Output the (X, Y) coordinate of the center of the cell containing the given text.  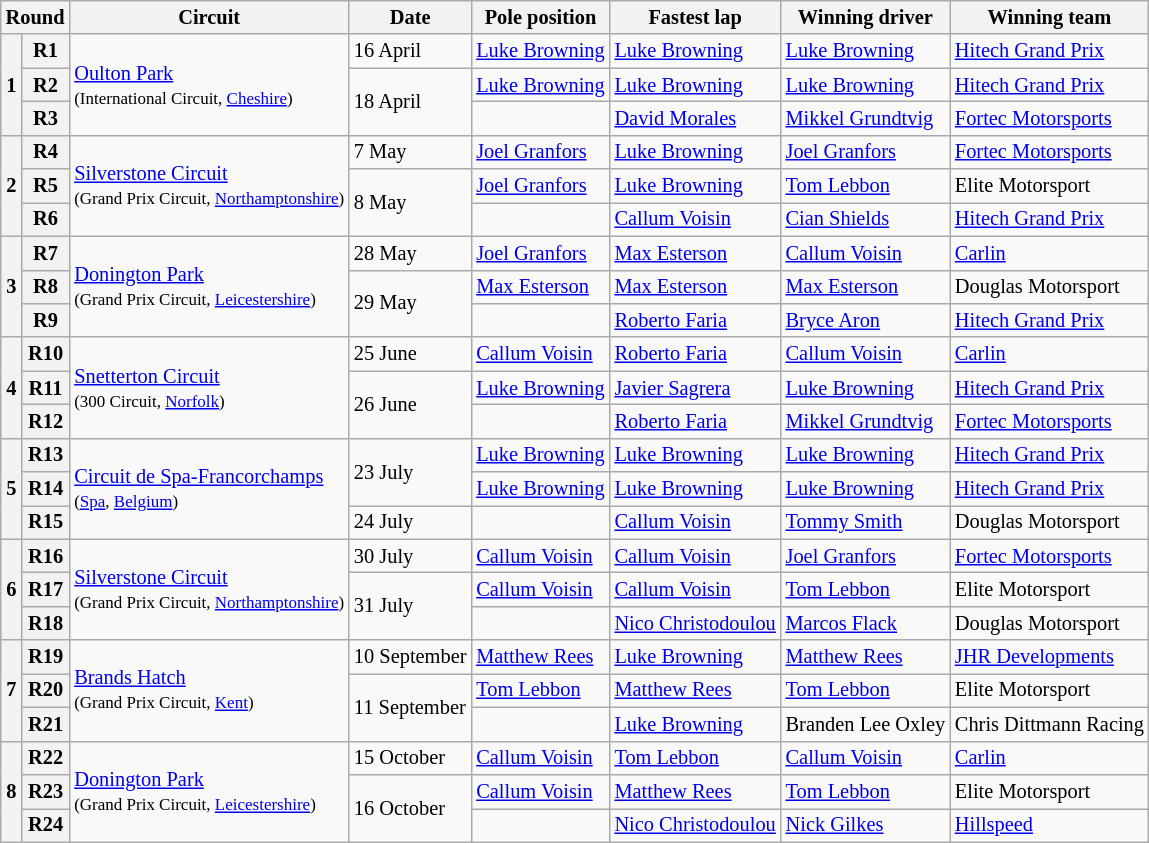
Tommy Smith (866, 522)
R15 (46, 522)
R23 (46, 791)
Bryce Aron (866, 320)
Fastest lap (696, 17)
R22 (46, 758)
R1 (46, 51)
R4 (46, 152)
R17 (46, 589)
Circuit de Spa-Francorchamps(Spa, Belgium) (209, 488)
28 May (410, 253)
31 July (410, 606)
R7 (46, 253)
11 September (410, 706)
24 July (410, 522)
Circuit (209, 17)
10 September (410, 657)
26 June (410, 404)
R11 (46, 388)
R9 (46, 320)
7 (12, 690)
8 (12, 792)
Oulton Park(International Circuit, Cheshire) (209, 84)
R24 (46, 825)
18 April (410, 102)
Round (36, 17)
R21 (46, 724)
Marcos Flack (866, 623)
6 (12, 590)
R18 (46, 623)
R8 (46, 287)
25 June (410, 354)
R13 (46, 455)
29 May (410, 304)
R6 (46, 219)
Branden Lee Oxley (866, 724)
R19 (46, 657)
Hillspeed (1050, 825)
Date (410, 17)
23 July (410, 472)
Winning team (1050, 17)
15 October (410, 758)
30 July (410, 556)
16 April (410, 51)
JHR Developments (1050, 657)
Nick Gilkes (866, 825)
R10 (46, 354)
R14 (46, 489)
Pole position (540, 17)
R16 (46, 556)
R2 (46, 85)
Winning driver (866, 17)
David Morales (696, 118)
16 October (410, 808)
8 May (410, 202)
Javier Sagrera (696, 388)
5 (12, 488)
Brands Hatch(Grand Prix Circuit, Kent) (209, 690)
R12 (46, 421)
Cian Shields (866, 219)
2 (12, 186)
R20 (46, 690)
4 (12, 388)
Snetterton Circuit(300 Circuit, Norfolk) (209, 388)
3 (12, 286)
1 (12, 84)
7 May (410, 152)
R5 (46, 186)
Chris Dittmann Racing (1050, 724)
R3 (46, 118)
